Find where the given text appears and provide that cell's center as [X, Y] coordinate. 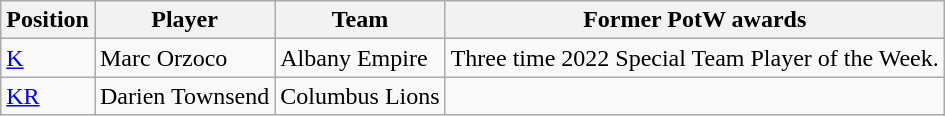
KR [48, 96]
Team [360, 20]
Darien Townsend [184, 96]
Player [184, 20]
K [48, 58]
Former PotW awards [694, 20]
Position [48, 20]
Marc Orzoco [184, 58]
Albany Empire [360, 58]
Columbus Lions [360, 96]
Three time 2022 Special Team Player of the Week. [694, 58]
